Locate the cell with the specified text and output its (X, Y) center coordinate. 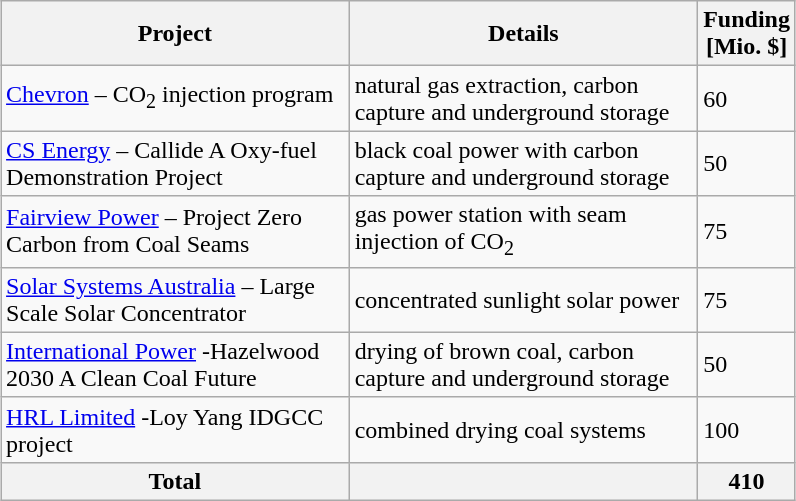
Total (176, 481)
Details (524, 34)
CS Energy – Callide A Oxy-fuel Demonstration Project (176, 164)
Funding [Mio. $] (747, 34)
410 (747, 481)
gas power station with seam injection of CO2 (524, 232)
Project (176, 34)
60 (747, 98)
combined drying coal systems (524, 430)
International Power -Hazelwood 2030 A Clean Coal Future (176, 364)
drying of brown coal, carbon capture and underground storage (524, 364)
HRL Limited -Loy Yang IDGCC project (176, 430)
Fairview Power – Project Zero Carbon from Coal Seams (176, 232)
Chevron – CO2 injection program (176, 98)
100 (747, 430)
natural gas extraction, carbon capture and underground storage (524, 98)
Solar Systems Australia – Large Scale Solar Concentrator (176, 300)
black coal power with carbon capture and underground storage (524, 164)
concentrated sunlight solar power (524, 300)
